Scan for the cell matching the given text and deliver its (X, Y) coordinate at center. 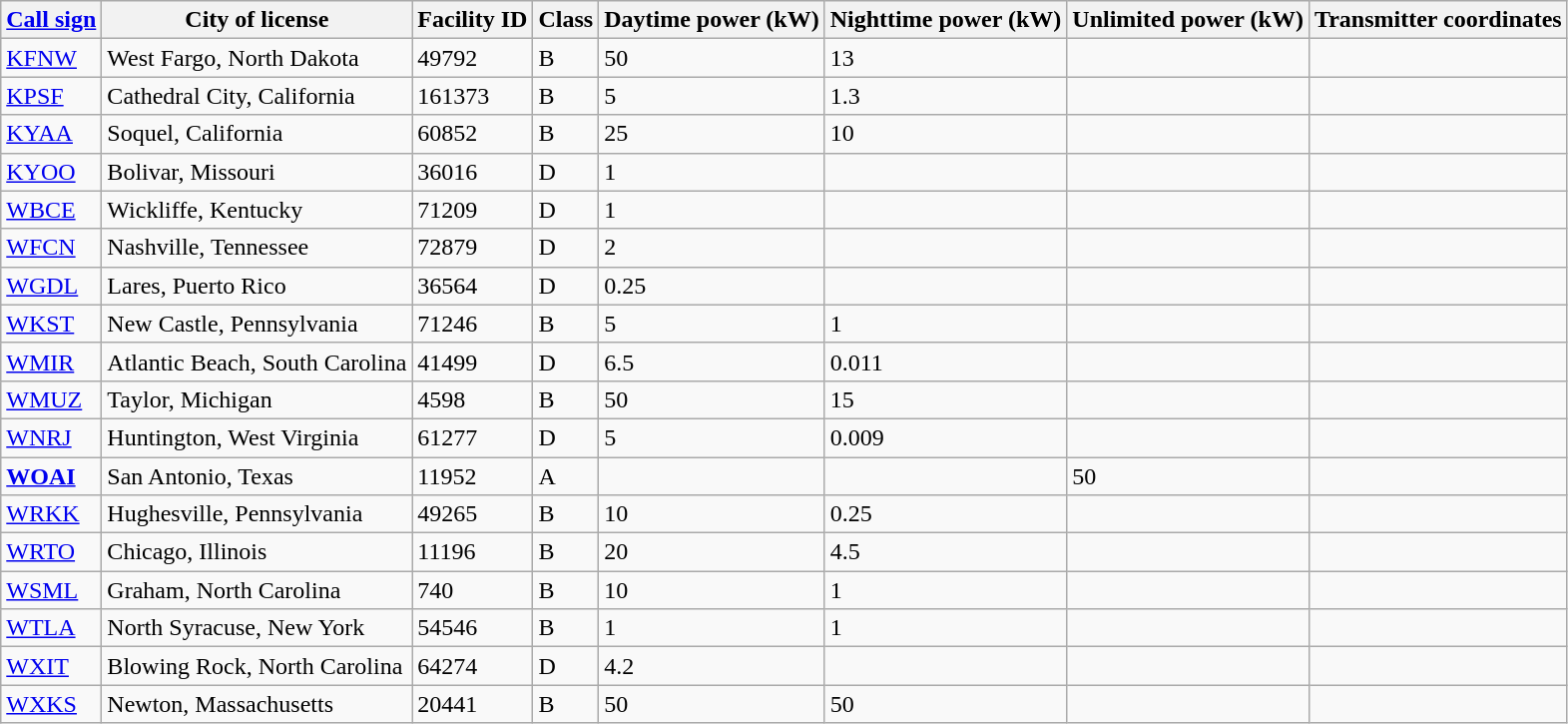
Cathedral City, California (258, 96)
1.3 (946, 96)
WFCN (52, 248)
15 (946, 399)
San Antonio, Texas (258, 476)
West Fargo, North Dakota (258, 58)
Soquel, California (258, 134)
4598 (473, 399)
41499 (473, 362)
25 (713, 134)
Taylor, Michigan (258, 399)
0.009 (946, 437)
49792 (473, 58)
161373 (473, 96)
WKST (52, 324)
4.2 (713, 666)
Atlantic Beach, South Carolina (258, 362)
Huntington, West Virginia (258, 437)
20 (713, 552)
0.011 (946, 362)
6.5 (713, 362)
Nashville, Tennessee (258, 248)
11952 (473, 476)
Nighttime power (kW) (946, 20)
WMUZ (52, 399)
KYAA (52, 134)
36564 (473, 286)
Facility ID (473, 20)
KFNW (52, 58)
740 (473, 590)
Transmitter coordinates (1437, 20)
KYOO (52, 172)
64274 (473, 666)
KPSF (52, 96)
New Castle, Pennsylvania (258, 324)
WBCE (52, 210)
36016 (473, 172)
54546 (473, 628)
WOAI (52, 476)
WGDL (52, 286)
WRTO (52, 552)
WRKK (52, 514)
49265 (473, 514)
Daytime power (kW) (713, 20)
Hughesville, Pennsylvania (258, 514)
WMIR (52, 362)
4.5 (946, 552)
WXKS (52, 704)
Class (566, 20)
13 (946, 58)
Wickliffe, Kentucky (258, 210)
WXIT (52, 666)
North Syracuse, New York (258, 628)
20441 (473, 704)
61277 (473, 437)
Newton, Massachusetts (258, 704)
Lares, Puerto Rico (258, 286)
Blowing Rock, North Carolina (258, 666)
72879 (473, 248)
Call sign (52, 20)
Graham, North Carolina (258, 590)
2 (713, 248)
60852 (473, 134)
Chicago, Illinois (258, 552)
WTLA (52, 628)
WSML (52, 590)
WNRJ (52, 437)
11196 (473, 552)
Bolivar, Missouri (258, 172)
71246 (473, 324)
Unlimited power (kW) (1188, 20)
A (566, 476)
City of license (258, 20)
71209 (473, 210)
